Capture the cell that displays the provided text and extract its [X, Y] central coordinate. 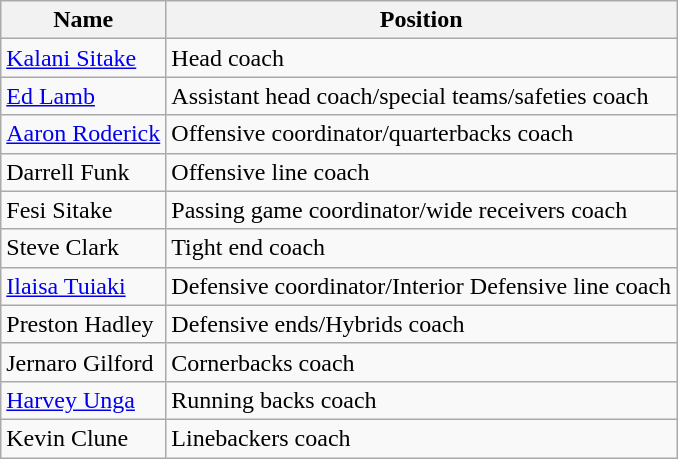
Aaron Roderick [84, 134]
Steve Clark [84, 248]
Position [422, 20]
Ed Lamb [84, 96]
Offensive coordinator/quarterbacks coach [422, 134]
Name [84, 20]
Offensive line coach [422, 172]
Kevin Clune [84, 438]
Tight end coach [422, 248]
Darrell Funk [84, 172]
Passing game coordinator/wide receivers coach [422, 210]
Head coach [422, 58]
Defensive ends/Hybrids coach [422, 324]
Cornerbacks coach [422, 362]
Linebackers coach [422, 438]
Kalani Sitake [84, 58]
Harvey Unga [84, 400]
Ilaisa Tuiaki [84, 286]
Assistant head coach/special teams/safeties coach [422, 96]
Preston Hadley [84, 324]
Defensive coordinator/Interior Defensive line coach [422, 286]
Jernaro Gilford [84, 362]
Fesi Sitake [84, 210]
Running backs coach [422, 400]
